Locate the cell with the specified text and output its [X, Y] center coordinate. 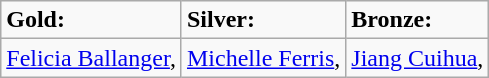
Felicia Ballanger, [92, 58]
Bronze: [418, 20]
Silver: [263, 20]
Jiang Cuihua, [418, 58]
Michelle Ferris, [263, 58]
Gold: [92, 20]
